Identify which cell holds the provided text, then report its (x, y) central coordinate. 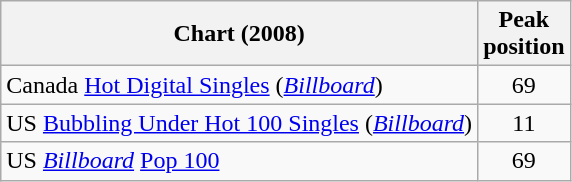
US Bubbling Under Hot 100 Singles (Billboard) (240, 123)
Peakposition (524, 34)
11 (524, 123)
Canada Hot Digital Singles (Billboard) (240, 85)
Chart (2008) (240, 34)
US Billboard Pop 100 (240, 161)
